Pinpoint the cell where the given text exists, returning its [x, y] midpoint coordinate. 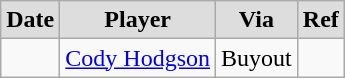
Cody Hodgson [138, 58]
Ref [320, 20]
Via [257, 20]
Buyout [257, 58]
Date [30, 20]
Player [138, 20]
